Output the (x, y) coordinate of the center of the cell containing the given text.  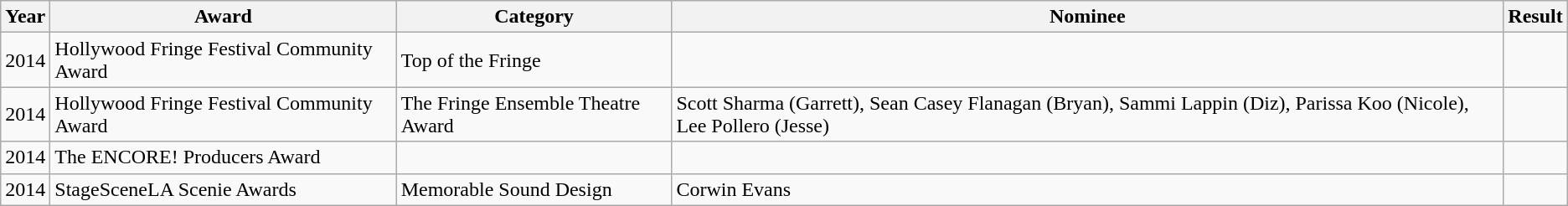
Year (25, 17)
Scott Sharma (Garrett), Sean Casey Flanagan (Bryan), Sammi Lappin (Diz), Parissa Koo (Nicole), Lee Pollero (Jesse) (1087, 114)
Category (534, 17)
StageSceneLA Scenie Awards (223, 189)
Nominee (1087, 17)
The ENCORE! Producers Award (223, 157)
Top of the Fringe (534, 60)
Award (223, 17)
The Fringe Ensemble Theatre Award (534, 114)
Corwin Evans (1087, 189)
Memorable Sound Design (534, 189)
Result (1535, 17)
